Scan for the cell matching the given text and deliver its (X, Y) coordinate at center. 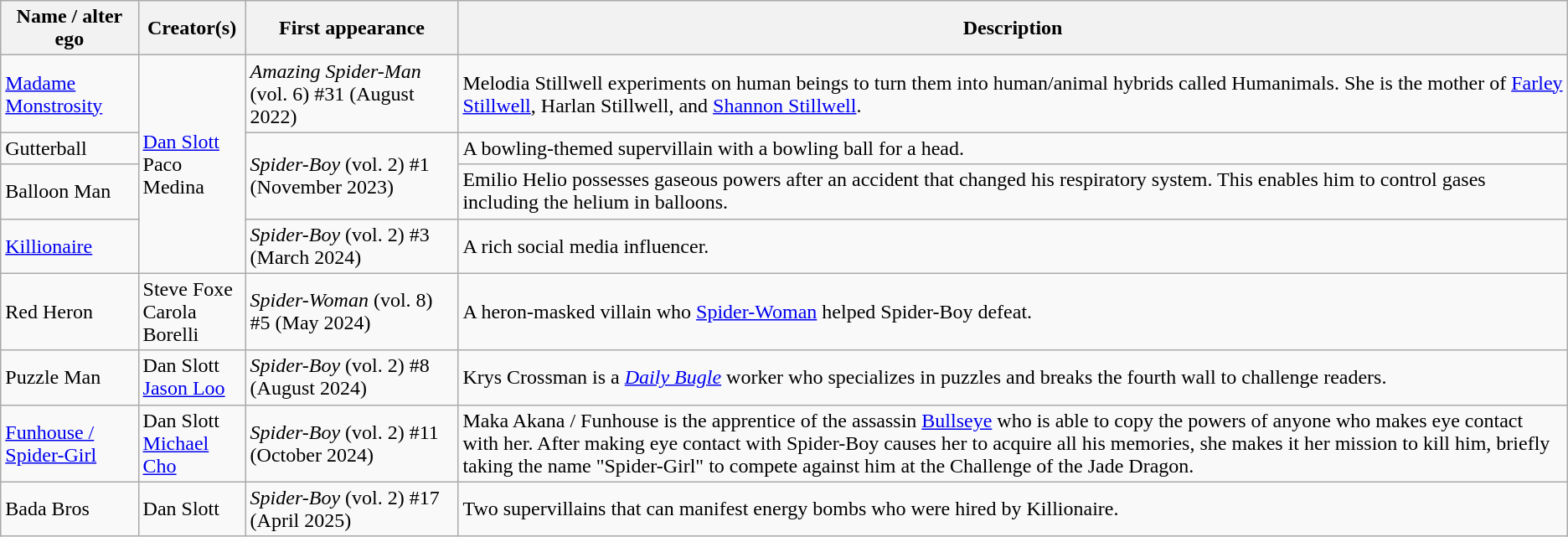
Spider-Boy (vol. 2) #11 (October 2024) (352, 443)
Madame Monstrosity (70, 94)
Dan SlottPaco Medina (192, 164)
Description (1013, 28)
Puzzle Man (70, 377)
Spider-Boy (vol. 2) #1 (November 2023) (352, 176)
Killionaire (70, 246)
First appearance (352, 28)
Spider-Boy (vol. 2) #3 (March 2024) (352, 246)
Name / alter ego (70, 28)
A bowling-themed supervillain with a bowling ball for a head. (1013, 148)
Spider-Boy (vol. 2) #17 (April 2025) (352, 509)
Amazing Spider-Man (vol. 6) #31 (August 2022) (352, 94)
Dan SlottJason Loo (192, 377)
Red Heron (70, 312)
Spider-Woman (vol. 8) #5 (May 2024) (352, 312)
A heron-masked villain who Spider-Woman helped Spider-Boy defeat. (1013, 312)
Balloon Man (70, 191)
Dan SlottMichael Cho (192, 443)
Steve FoxeCarola Borelli (192, 312)
Krys Crossman is a Daily Bugle worker who specializes in puzzles and breaks the fourth wall to challenge readers. (1013, 377)
Dan Slott (192, 509)
Two supervillains that can manifest energy bombs who were hired by Killionaire. (1013, 509)
Funhouse / Spider-Girl (70, 443)
Spider-Boy (vol. 2) #8 (August 2024) (352, 377)
Gutterball (70, 148)
Creator(s) (192, 28)
Bada Bros (70, 509)
A rich social media influencer. (1013, 246)
